Return the (x, y) coordinate for the center point of the cell that contains the specified text.  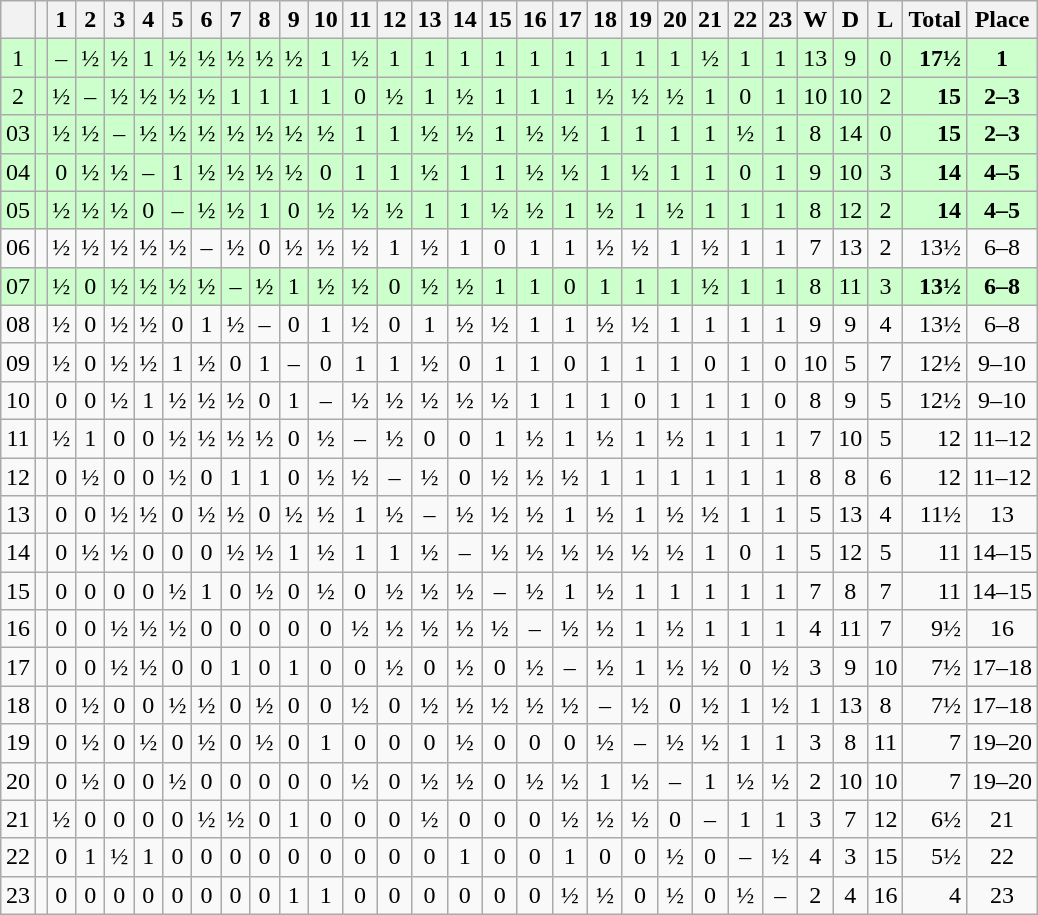
11½ (935, 515)
Place (1002, 20)
W (816, 20)
5½ (935, 857)
L (886, 20)
05 (18, 210)
Total (935, 20)
08 (18, 324)
09 (18, 362)
D (850, 20)
04 (18, 172)
07 (18, 286)
06 (18, 248)
03 (18, 134)
9½ (935, 629)
6½ (935, 819)
17½ (935, 58)
